Find where the given text appears and provide that cell's center as [X, Y] coordinate. 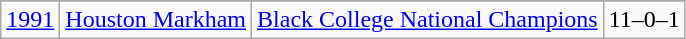
1991 [30, 20]
11–0–1 [644, 20]
Houston Markham [156, 20]
Black College National Champions [428, 20]
